Locate the cell with the specified text and output its [X, Y] center coordinate. 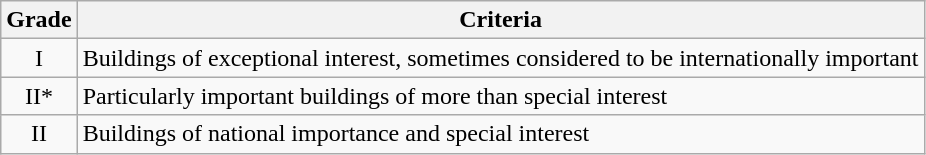
Criteria [500, 20]
Particularly important buildings of more than special interest [500, 96]
Buildings of national importance and special interest [500, 134]
II [39, 134]
Buildings of exceptional interest, sometimes considered to be internationally important [500, 58]
II* [39, 96]
I [39, 58]
Grade [39, 20]
